For the text-containing cell, return its midpoint in (X, Y) coordinate format. 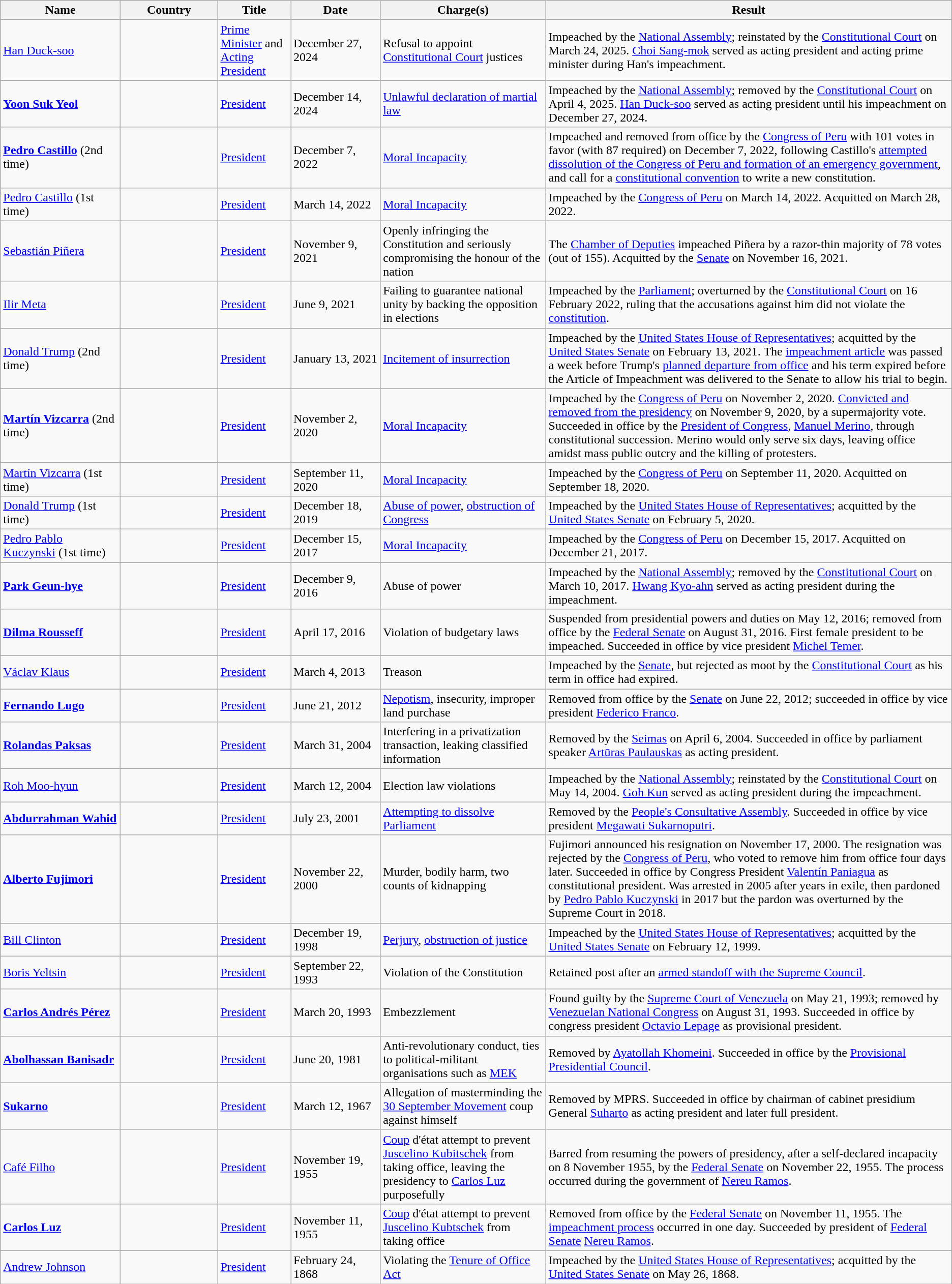
March 31, 2004 (336, 745)
January 13, 2021 (336, 358)
Charge(s) (463, 10)
Perjury, obstruction of justice (463, 940)
Park Geun-hye (61, 586)
Donald Trump (2nd time) (61, 358)
Refusal to appoint Constitutional Court justices (463, 50)
Coup d'état attempt to prevent Juscelino Kubitschek from taking office, leaving the presidency to Carlos Luz purposefully (463, 1167)
Violation of budgetary laws (463, 633)
December 9, 2016 (336, 586)
September 11, 2020 (336, 479)
Unlawful declaration of martial law (463, 104)
Date (336, 10)
Country (169, 10)
Removed by Ayatollah Khomeini. Succeeded in office by the Provisional Presidential Council. (749, 1059)
Martín Vizcarra (1st time) (61, 479)
Abuse of power, obstruction of Congress (463, 513)
Incitement of insurrection (463, 358)
April 17, 2016 (336, 633)
September 22, 1993 (336, 972)
December 15, 2017 (336, 545)
Violating the Tenure of Office Act (463, 1267)
June 20, 1981 (336, 1059)
Violation of the Constitution (463, 972)
Sebastián Piñera (61, 251)
Treason (463, 672)
Result (749, 10)
December 19, 1998 (336, 940)
Sukarno (61, 1106)
July 23, 2001 (336, 819)
Donald Trump (1st time) (61, 513)
Impeached by the United States House of Representatives; acquitted by the United States Senate on February 12, 1999. (749, 940)
March 20, 1993 (336, 1012)
Attempting to dissolve Parliament (463, 819)
Ilir Meta (61, 305)
February 24, 1868 (336, 1267)
March 14, 2022 (336, 204)
Impeached by the Congress of Peru on March 14, 2022. Acquitted on March 28, 2022. (749, 204)
Name (61, 10)
Anti-revolutionary conduct, ties to political-militant organisations such as MEK (463, 1059)
Impeached by the Congress of Peru on December 15, 2017. Acquitted on December 21, 2017. (749, 545)
December 27, 2024 (336, 50)
Murder, bodily harm, two counts of kidnapping (463, 879)
November 9, 2021 (336, 251)
December 7, 2022 (336, 158)
Coup d'état attempt to prevent Juscelino Kubtschek from taking office (463, 1227)
Removed by the People's Consultative Assembly. Succeeded in office by vice president Megawati Sukarnoputri. (749, 819)
Pedro Castillo (1st time) (61, 204)
June 21, 2012 (336, 706)
Embezzlement (463, 1012)
June 9, 2021 (336, 305)
Carlos Andrés Pérez (61, 1012)
Pedro Pablo Kuczynski (1st time) (61, 545)
Václav Klaus (61, 672)
Roh Moo-hyun (61, 785)
Title (254, 10)
Impeached by the Senate, but rejected as moot by the Constitutional Court as his term in office had expired. (749, 672)
Removed by MPRS. Succeeded in office by chairman of cabinet presidium General Suharto as acting president and later full president. (749, 1106)
March 4, 2013 (336, 672)
Election law violations (463, 785)
March 12, 2004 (336, 785)
November 22, 2000 (336, 879)
November 19, 1955 (336, 1167)
Interfering in a privatization transaction, leaking classified information (463, 745)
Fernando Lugo (61, 706)
Pedro Castillo (2nd time) (61, 158)
Impeached by the Congress of Peru on September 11, 2020. Acquitted on September 18, 2020. (749, 479)
Café Filho (61, 1167)
Retained post after an armed standoff with the Supreme Council. (749, 972)
Removed by the Seimas on April 6, 2004. Succeeded in office by parliament speaker Artūras Paulauskas as acting president. (749, 745)
Boris Yeltsin (61, 972)
Rolandas Paksas (61, 745)
Abuse of power (463, 586)
Prime Minister and Acting President (254, 50)
December 18, 2019 (336, 513)
Alberto Fujimori (61, 879)
Martín Vizcarra (2nd time) (61, 426)
Yoon Suk Yeol (61, 104)
Allegation of masterminding the 30 September Movement coup against himself (463, 1106)
Impeached by the United States House of Representatives; acquitted by the United States Senate on February 5, 2020. (749, 513)
Removed from office by the Senate on June 22, 2012; succeeded in office by vice president Federico Franco. (749, 706)
Andrew Johnson (61, 1267)
Nepotism, insecurity, improper land purchase (463, 706)
November 11, 1955 (336, 1227)
The Chamber of Deputies impeached Piñera by a razor-thin majority of 78 votes (out of 155). Acquitted by the Senate on November 16, 2021. (749, 251)
Carlos Luz (61, 1227)
Han Duck-soo (61, 50)
Abdurrahman Wahid (61, 819)
Openly infringing the Constitution and seriously compromising the honour of the nation (463, 251)
November 2, 2020 (336, 426)
Dilma Rousseff (61, 633)
Bill Clinton (61, 940)
Abolhassan Banisadr (61, 1059)
March 12, 1967 (336, 1106)
Failing to guarantee national unity by backing the opposition in elections (463, 305)
Impeached by the United States House of Representatives; acquitted by the United States Senate on May 26, 1868. (749, 1267)
December 14, 2024 (336, 104)
